Search for the cell housing the specified text and yield its [x, y] center coordinate. 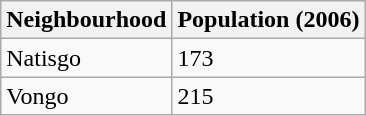
215 [268, 96]
173 [268, 58]
Neighbourhood [86, 20]
Natisgo [86, 58]
Population (2006) [268, 20]
Vongo [86, 96]
